Extract the [x, y] coordinate from the center of the cell holding the provided text.  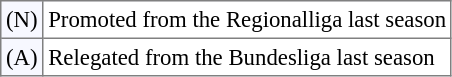
(N) [22, 20]
Relegated from the Bundesliga last season [247, 57]
(A) [22, 57]
Promoted from the Regionalliga last season [247, 20]
